Return (X, Y) of the center of cell containing provided text 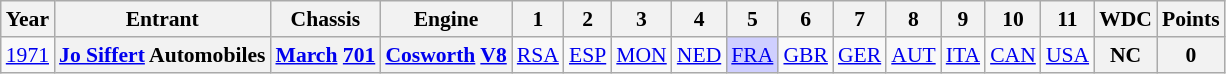
10 (1013, 19)
1971 (28, 55)
0 (1191, 55)
RSA (538, 55)
Chassis (325, 19)
6 (806, 19)
NC (1126, 55)
FRA (752, 55)
8 (913, 19)
3 (642, 19)
ESP (588, 55)
GBR (806, 55)
1 (538, 19)
9 (963, 19)
ITA (963, 55)
7 (860, 19)
Points (1191, 19)
MON (642, 55)
WDC (1126, 19)
Jo Siffert Automobiles (162, 55)
CAN (1013, 55)
11 (1068, 19)
Year (28, 19)
USA (1068, 55)
2 (588, 19)
March 701 (325, 55)
4 (699, 19)
GER (860, 55)
Entrant (162, 19)
NED (699, 55)
Cosworth V8 (446, 55)
AUT (913, 55)
5 (752, 19)
Engine (446, 19)
